Detect which cell encompasses the target text, then output its [x, y] center coordinate. 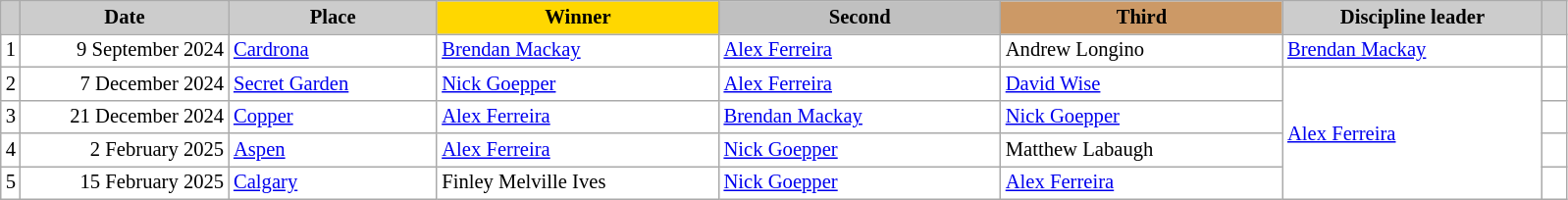
Andrew Longino [1142, 50]
Calgary [333, 182]
4 [11, 150]
1 [11, 50]
7 December 2024 [125, 83]
Matthew Labaugh [1142, 150]
2 February 2025 [125, 150]
Discipline leader [1413, 17]
Date [125, 17]
Winner [577, 17]
15 February 2025 [125, 182]
Cardrona [333, 50]
Aspen [333, 150]
9 September 2024 [125, 50]
Secret Garden [333, 83]
Copper [333, 117]
Finley Melville Ives [577, 182]
Third [1142, 17]
Place [333, 17]
21 December 2024 [125, 117]
2 [11, 83]
Second [860, 17]
3 [11, 117]
David Wise [1142, 83]
5 [11, 182]
